Identify which cell holds the provided text, then report its (X, Y) central coordinate. 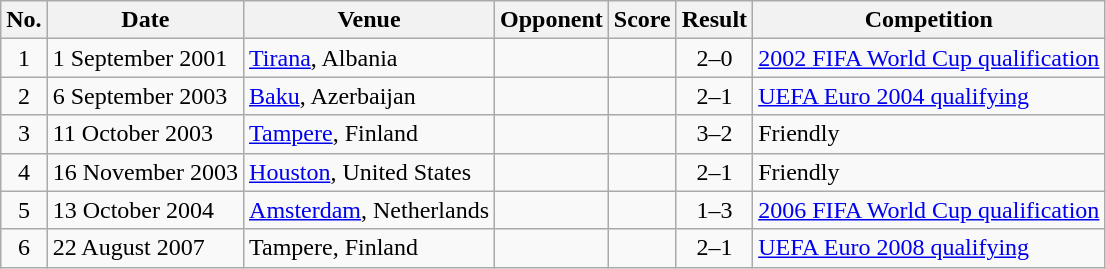
1–3 (714, 210)
3 (24, 134)
16 November 2003 (145, 172)
2 (24, 96)
5 (24, 210)
UEFA Euro 2004 qualifying (929, 96)
1 September 2001 (145, 58)
11 October 2003 (145, 134)
Competition (929, 20)
No. (24, 20)
Amsterdam, Netherlands (370, 210)
4 (24, 172)
Score (642, 20)
UEFA Euro 2008 qualifying (929, 248)
3–2 (714, 134)
1 (24, 58)
2006 FIFA World Cup qualification (929, 210)
Houston, United States (370, 172)
Baku, Azerbaijan (370, 96)
Tirana, Albania (370, 58)
Result (714, 20)
Venue (370, 20)
Opponent (552, 20)
13 October 2004 (145, 210)
6 September 2003 (145, 96)
22 August 2007 (145, 248)
2–0 (714, 58)
Date (145, 20)
2002 FIFA World Cup qualification (929, 58)
6 (24, 248)
